Extract the [X, Y] coordinate from the center of the cell holding the provided text.  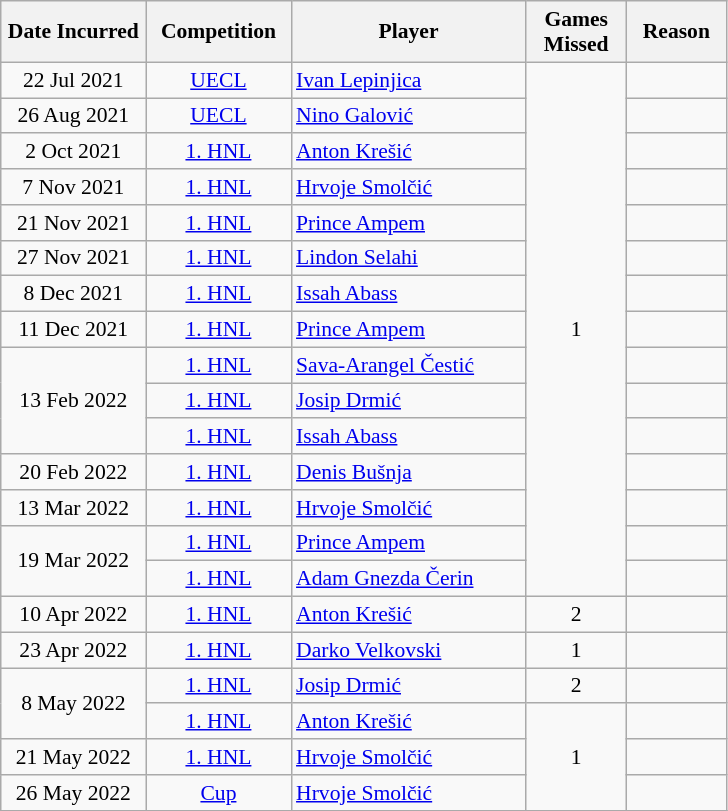
11 Dec 2021 [74, 330]
Cup [218, 793]
Adam Gnezda Čerin [408, 579]
8 May 2022 [74, 704]
Player [408, 32]
13 Mar 2022 [74, 508]
Sava-Arangel Čestić [408, 365]
Nino Galović [408, 116]
Ivan Lepinjica [408, 80]
21 Nov 2021 [74, 223]
13 Feb 2022 [74, 400]
22 Jul 2021 [74, 80]
Date Incurred [74, 32]
26 May 2022 [74, 793]
Darko Velkovski [408, 650]
Reason [676, 32]
2 Oct 2021 [74, 152]
20 Feb 2022 [74, 472]
27 Nov 2021 [74, 258]
10 Apr 2022 [74, 615]
Competition [218, 32]
Denis Bušnja [408, 472]
7 Nov 2021 [74, 187]
23 Apr 2022 [74, 650]
21 May 2022 [74, 757]
Lindon Selahi [408, 258]
Games Missed [576, 32]
26 Aug 2021 [74, 116]
8 Dec 2021 [74, 294]
19 Mar 2022 [74, 560]
